Scan for the cell matching the given text and deliver its [x, y] coordinate at center. 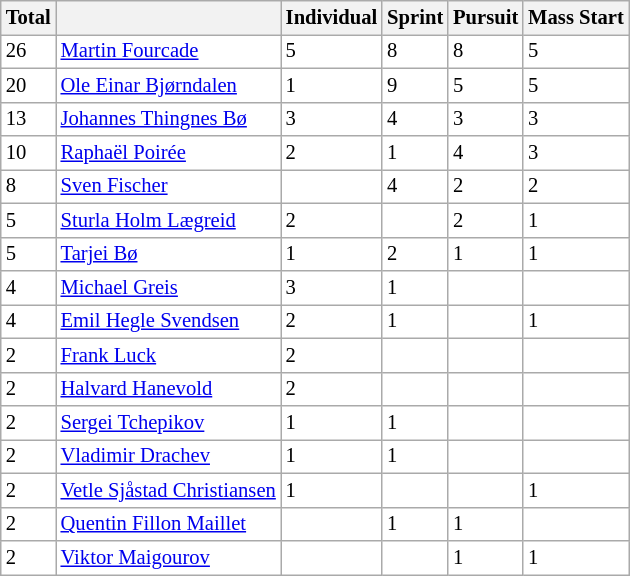
Pursuit [486, 17]
Emil Hegle Svendsen [168, 321]
20 [28, 85]
Tarjei Bø [168, 254]
Viktor Maigourov [168, 557]
Raphaël Poirée [168, 153]
Frank Luck [168, 355]
Total [28, 17]
Michael Greis [168, 287]
Mass Start [576, 17]
26 [28, 51]
Sturla Holm Lægreid [168, 220]
Vetle Sjåstad Christiansen [168, 490]
Sprint [415, 17]
10 [28, 153]
Sergei Tchepikov [168, 423]
13 [28, 119]
Ole Einar Bjørndalen [168, 85]
Vladimir Drachev [168, 456]
Individual [332, 17]
Martin Fourcade [168, 51]
Halvard Hanevold [168, 389]
Johannes Thingnes Bø [168, 119]
Quentin Fillon Maillet [168, 524]
Sven Fischer [168, 186]
9 [415, 85]
